Scan for the cell matching the given text and deliver its (X, Y) coordinate at center. 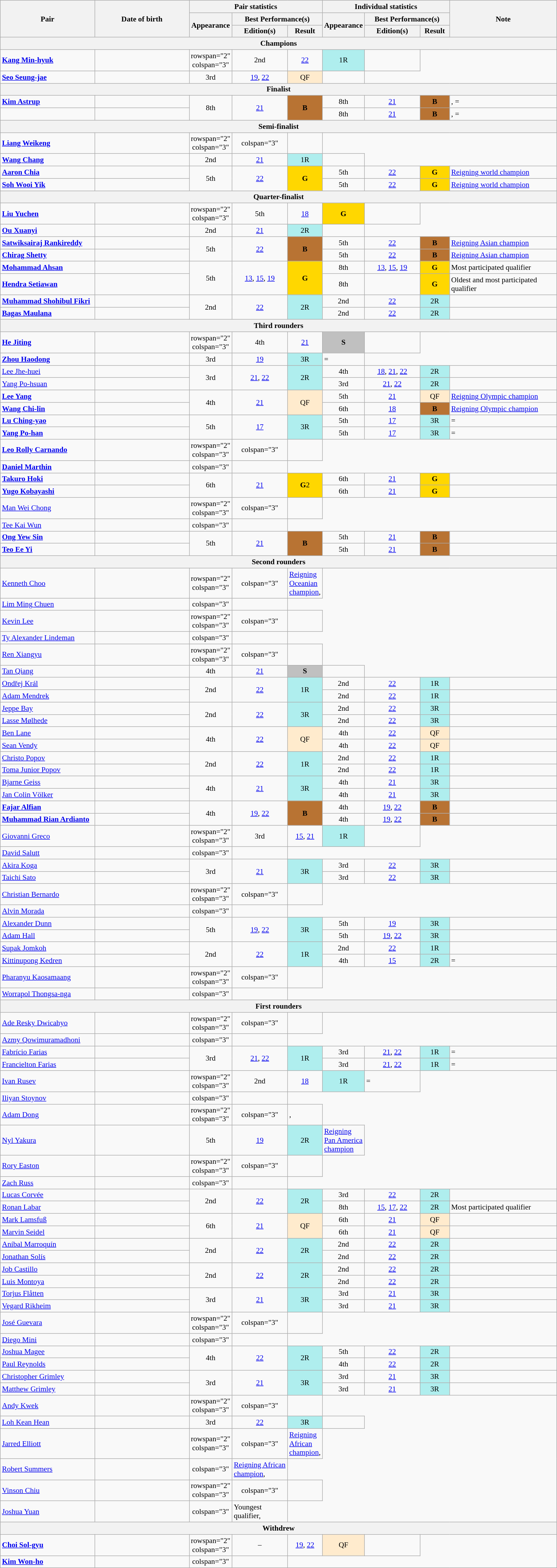
Nyl Yakura (48, 1140)
Kittinupong Kedren (48, 960)
Pair statistics (256, 7)
Ong Yew Sin (48, 537)
Supak Jomkoh (48, 948)
Joshua Yuan (48, 1512)
Kim Won-ho (48, 1562)
Liang Weikeng (48, 143)
Pharanyu Kaosamaang (48, 977)
Semi-finalist (278, 126)
Robert Summers (48, 1469)
Yang Po-hsuan (48, 384)
Bjarne Geiss (48, 782)
Loh Kean Hean (48, 1423)
Alexander Dunn (48, 923)
Christopher Grimley (48, 1377)
Seo Seung-jae (48, 77)
Chirag Shetty (48, 255)
Kevin Lee (48, 621)
Fabrício Farias (48, 1052)
Individual statistics (386, 7)
Fajar Alfian (48, 807)
Taichi Sato (48, 878)
Jan Colin Völker (48, 795)
Adam Hall (48, 936)
Leo Rolly Carnando (48, 450)
Tee Kai Wun (48, 525)
Muhammad Shohibul Fikri (48, 301)
Aníbal Marroquín (48, 1244)
Matthew Grimley (48, 1389)
Third rounders (278, 326)
Choi Sol-gyu (48, 1545)
Diego Mini (48, 1340)
Adam Dong (48, 1115)
Yugo Kobayashi (48, 491)
Alvin Morada (48, 911)
Christo Popov (48, 758)
Quarter-finalist (278, 197)
Worrapol Thongsa-nga (48, 994)
Marvin Seidel (48, 1232)
Yang Po-han (48, 433)
Tan Qiang (48, 671)
Vinson Chiu (48, 1490)
, (305, 1115)
Lasse Mølhede (48, 721)
Second rounders (278, 562)
Azmy Qowimuramadhoni (48, 1040)
Wang Chi-lin (48, 409)
Luis Montoya (48, 1282)
Muhammad Rian Ardianto (48, 820)
Liu Yuchen (48, 214)
Francielton Farias (48, 1065)
Ou Xuanyi (48, 231)
Mohammad Ahsan (48, 268)
Oldest and most participated qualifier (503, 284)
Sean Vendy (48, 745)
Bagas Maulana (48, 313)
Zhou Haodong (48, 359)
Jonathan Solís (48, 1257)
Youngest qualifier, (260, 1512)
Aaron Chia (48, 172)
He Jiting (48, 342)
15 (392, 960)
José Guevara (48, 1323)
G2 (305, 485)
Ade Resky Dwicahyo (48, 1023)
Hendra Setiawan (48, 284)
15, 21 (305, 836)
Takuro Hoki (48, 479)
Lee Yang (48, 396)
Date of birth (142, 19)
Ty Alexander Lindeman (48, 638)
Champions (278, 44)
Torjus Flåtten (48, 1294)
– (260, 1545)
Akira Koga (48, 865)
Iliyan Stoynov (48, 1098)
Ondřej Král (48, 684)
Man Wei Chong (48, 508)
Vegard Rikheim (48, 1306)
Lucas Corvée (48, 1195)
18, 21, 22 (392, 372)
Jeppe Bay (48, 708)
Andy Kwek (48, 1406)
Ronan Labar (48, 1207)
Mark Lamsfuß (48, 1220)
Lim Ming Chuen (48, 604)
Joshua Magee (48, 1352)
Rory Easton (48, 1166)
Wang Chang (48, 160)
Job Castillo (48, 1269)
First rounders (278, 1007)
Kim Astrup (48, 102)
Lu Ching-yao (48, 421)
Ren Xiangyu (48, 655)
Teo Ee Yi (48, 550)
Giovanni Greco (48, 836)
Reigning Pan America champion (344, 1140)
Adam Mendrek (48, 696)
David Salutt (48, 853)
Ben Lane (48, 733)
Pair (48, 19)
15, 17, 22 (392, 1207)
Paul Reynolds (48, 1364)
Satwiksairaj Rankireddy (48, 243)
Daniel Marthin (48, 467)
Finalist (278, 89)
Kenneth Choo (48, 583)
Reigning Oceanian champion, (305, 583)
Kang Min-hyuk (48, 60)
Ivan Rusev (48, 1081)
Note (503, 19)
Toma Junior Popov (48, 770)
Zach Russ (48, 1183)
Christian Bernardo (48, 894)
Withdrew (278, 1529)
Jarred Elliott (48, 1444)
Lee Jhe-huei (48, 372)
Soh Wooi Yik (48, 185)
